For the text-containing cell, return its midpoint in (x, y) coordinate format. 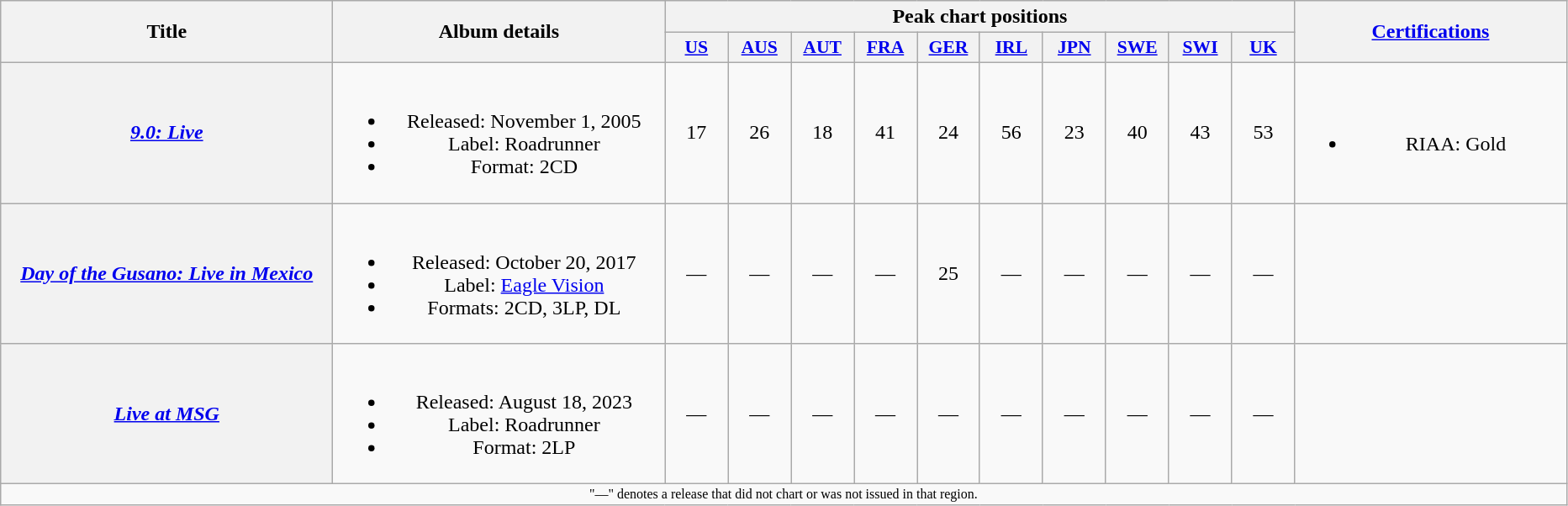
25 (948, 274)
Released: November 1, 2005Label: RoadrunnerFormat: 2CD (499, 133)
Album details (499, 32)
24 (948, 133)
SWI (1201, 48)
17 (696, 133)
Peak chart positions (980, 17)
SWE (1137, 48)
43 (1201, 133)
Title (166, 32)
23 (1074, 133)
AUS (760, 48)
UK (1263, 48)
Live at MSG (166, 414)
Released: October 20, 2017Label: Eagle VisionFormats: 2CD, 3LP, DL (499, 274)
AUT (822, 48)
9.0: Live (166, 133)
"—" denotes a release that did not chart or was not issued in that region. (784, 494)
US (696, 48)
41 (886, 133)
GER (948, 48)
26 (760, 133)
FRA (886, 48)
Released: August 18, 2023Label: RoadrunnerFormat: 2LP (499, 414)
40 (1137, 133)
53 (1263, 133)
JPN (1074, 48)
56 (1011, 133)
RIAA: Gold (1431, 133)
18 (822, 133)
Day of the Gusano: Live in Mexico (166, 274)
IRL (1011, 48)
Certifications (1431, 32)
